Locate the cell with the specified text and output its [X, Y] center coordinate. 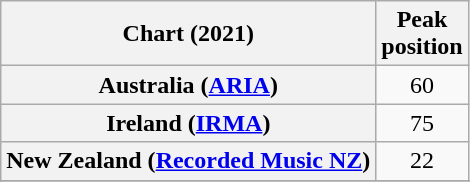
Peakposition [422, 34]
60 [422, 85]
75 [422, 123]
Chart (2021) [188, 34]
22 [422, 161]
Australia (ARIA) [188, 85]
Ireland (IRMA) [188, 123]
New Zealand (Recorded Music NZ) [188, 161]
